Capture the cell that displays the provided text and extract its (x, y) central coordinate. 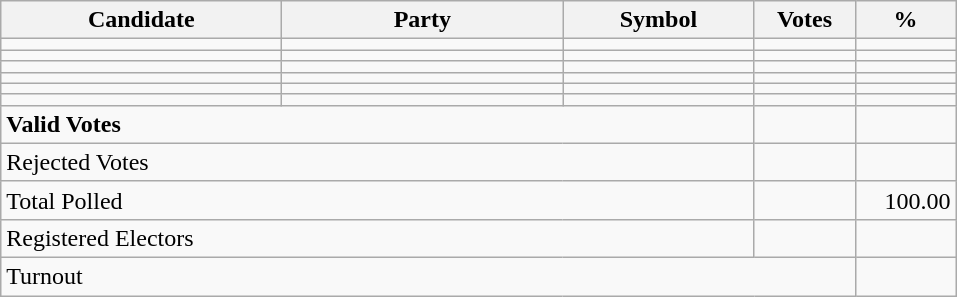
Turnout (428, 276)
100.00 (906, 200)
Valid Votes (378, 124)
Total Polled (378, 200)
Rejected Votes (378, 162)
Party (422, 20)
% (906, 20)
Symbol (658, 20)
Registered Electors (378, 238)
Votes (804, 20)
Candidate (142, 20)
